Pinpoint the cell where the given text exists, returning its [X, Y] midpoint coordinate. 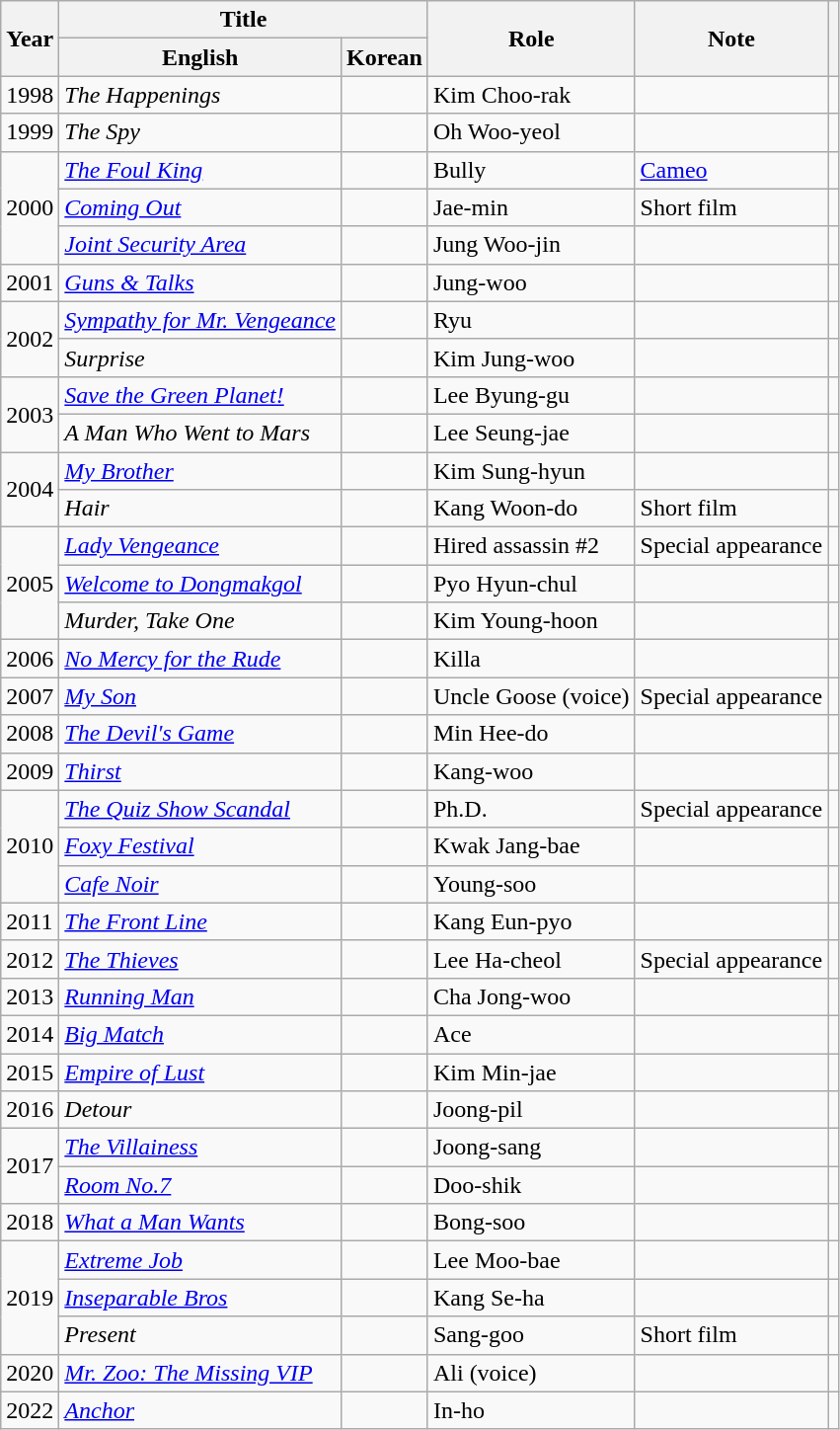
Lady Vengeance [200, 546]
2008 [30, 734]
Bully [531, 170]
Anchor [200, 1410]
Korean [384, 57]
2013 [30, 996]
Joint Security Area [200, 245]
The Happenings [200, 95]
2004 [30, 490]
A Man Who Went to Mars [200, 433]
Mr. Zoo: The Missing VIP [200, 1373]
2015 [30, 1072]
2009 [30, 771]
The Villainess [200, 1148]
Sympathy for Mr. Vengeance [200, 320]
Kim Jung-woo [531, 357]
Cha Jong-woo [531, 996]
Cameo [731, 170]
No Mercy for the Rude [200, 659]
2012 [30, 959]
Kim Young-hoon [531, 621]
Note [731, 39]
2010 [30, 846]
Joong-sang [531, 1148]
Cafe Noir [200, 884]
Killa [531, 659]
Coming Out [200, 207]
Lee Moo-bae [531, 1260]
2007 [30, 696]
Year [30, 39]
My Son [200, 696]
1999 [30, 132]
2006 [30, 659]
2002 [30, 339]
Sang-goo [531, 1335]
Lee Byung-gu [531, 395]
Room No.7 [200, 1185]
Detour [200, 1110]
Ryu [531, 320]
2017 [30, 1166]
My Brother [200, 471]
2003 [30, 414]
2000 [30, 207]
2014 [30, 1034]
In-ho [531, 1410]
The Spy [200, 132]
2001 [30, 282]
Ali (voice) [531, 1373]
Ph.D. [531, 809]
Lee Seung-jae [531, 433]
Role [531, 39]
Kang Eun-pyo [531, 921]
Running Man [200, 996]
English [200, 57]
Pyo Hyun-chul [531, 584]
Hired assassin #2 [531, 546]
The Quiz Show Scandal [200, 809]
The Thieves [200, 959]
What a Man Wants [200, 1223]
2016 [30, 1110]
2005 [30, 584]
2018 [30, 1223]
Inseparable Bros [200, 1298]
Jae-min [531, 207]
Surprise [200, 357]
Foxy Festival [200, 846]
2019 [30, 1298]
Jung-woo [531, 282]
Empire of Lust [200, 1072]
Save the Green Planet! [200, 395]
Ace [531, 1034]
Kim Min-jae [531, 1072]
Thirst [200, 771]
Extreme Job [200, 1260]
The Front Line [200, 921]
Hair [200, 509]
Kim Choo-rak [531, 95]
Kang Woon-do [531, 509]
Oh Woo-yeol [531, 132]
Lee Ha-cheol [531, 959]
2022 [30, 1410]
2020 [30, 1373]
Joong-pil [531, 1110]
Doo-shik [531, 1185]
Murder, Take One [200, 621]
Kwak Jang-bae [531, 846]
Big Match [200, 1034]
Uncle Goose (voice) [531, 696]
2011 [30, 921]
Bong-soo [531, 1223]
Welcome to Dongmakgol [200, 584]
Guns & Talks [200, 282]
Jung Woo-jin [531, 245]
Title [244, 20]
Young-soo [531, 884]
Kang Se-ha [531, 1298]
The Foul King [200, 170]
1998 [30, 95]
Kim Sung-hyun [531, 471]
The Devil's Game [200, 734]
Kang-woo [531, 771]
Min Hee-do [531, 734]
Present [200, 1335]
